Determine the [x, y] coordinate at the center of the cell enclosing the given text.  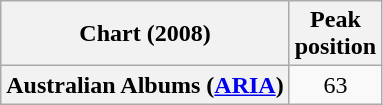
63 [335, 85]
Australian Albums (ARIA) [145, 85]
Peakposition [335, 34]
Chart (2008) [145, 34]
